Scan for the cell matching the given text and deliver its [x, y] coordinate at center. 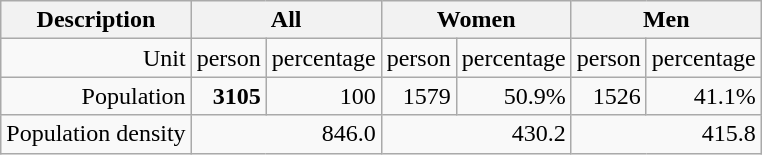
1526 [608, 96]
50.9% [514, 96]
Men [666, 20]
100 [324, 96]
Women [476, 20]
415.8 [666, 134]
846.0 [286, 134]
Population density [96, 134]
Description [96, 20]
All [286, 20]
1579 [418, 96]
Population [96, 96]
3105 [228, 96]
41.1% [704, 96]
430.2 [476, 134]
Unit [96, 58]
